Scan for the cell matching the given text and deliver its (x, y) coordinate at center. 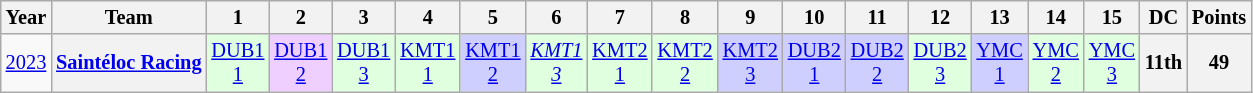
9 (750, 17)
5 (492, 17)
1 (238, 17)
3 (364, 17)
DUB12 (300, 63)
DUB21 (814, 63)
10 (814, 17)
13 (1000, 17)
4 (428, 17)
2023 (26, 63)
11th (1164, 63)
KMT13 (556, 63)
Points (1219, 17)
6 (556, 17)
YMC3 (1112, 63)
KMT21 (620, 63)
DUB23 (940, 63)
DC (1164, 17)
2 (300, 17)
11 (878, 17)
Year (26, 17)
DUB22 (878, 63)
14 (1056, 17)
KMT12 (492, 63)
Team (128, 17)
49 (1219, 63)
8 (684, 17)
12 (940, 17)
DUB11 (238, 63)
7 (620, 17)
KMT23 (750, 63)
15 (1112, 17)
YMC1 (1000, 63)
DUB13 (364, 63)
YMC2 (1056, 63)
KMT11 (428, 63)
Saintéloc Racing (128, 63)
KMT22 (684, 63)
